From the cell containing the given text, extract its center point as (x, y) coordinate. 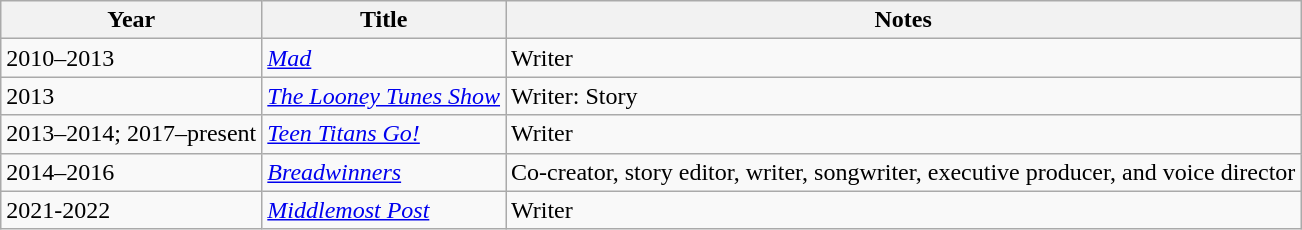
2013–2014; 2017–present (132, 134)
Title (384, 20)
Mad (384, 58)
2014–2016 (132, 172)
Co-creator, story editor, writer, songwriter, executive producer, and voice director (904, 172)
2013 (132, 96)
Year (132, 20)
Teen Titans Go! (384, 134)
Notes (904, 20)
The Looney Tunes Show (384, 96)
Middlemost Post (384, 210)
Writer: Story (904, 96)
2021-2022 (132, 210)
Breadwinners (384, 172)
2010–2013 (132, 58)
